Scan for the cell matching the given text and deliver its (x, y) coordinate at center. 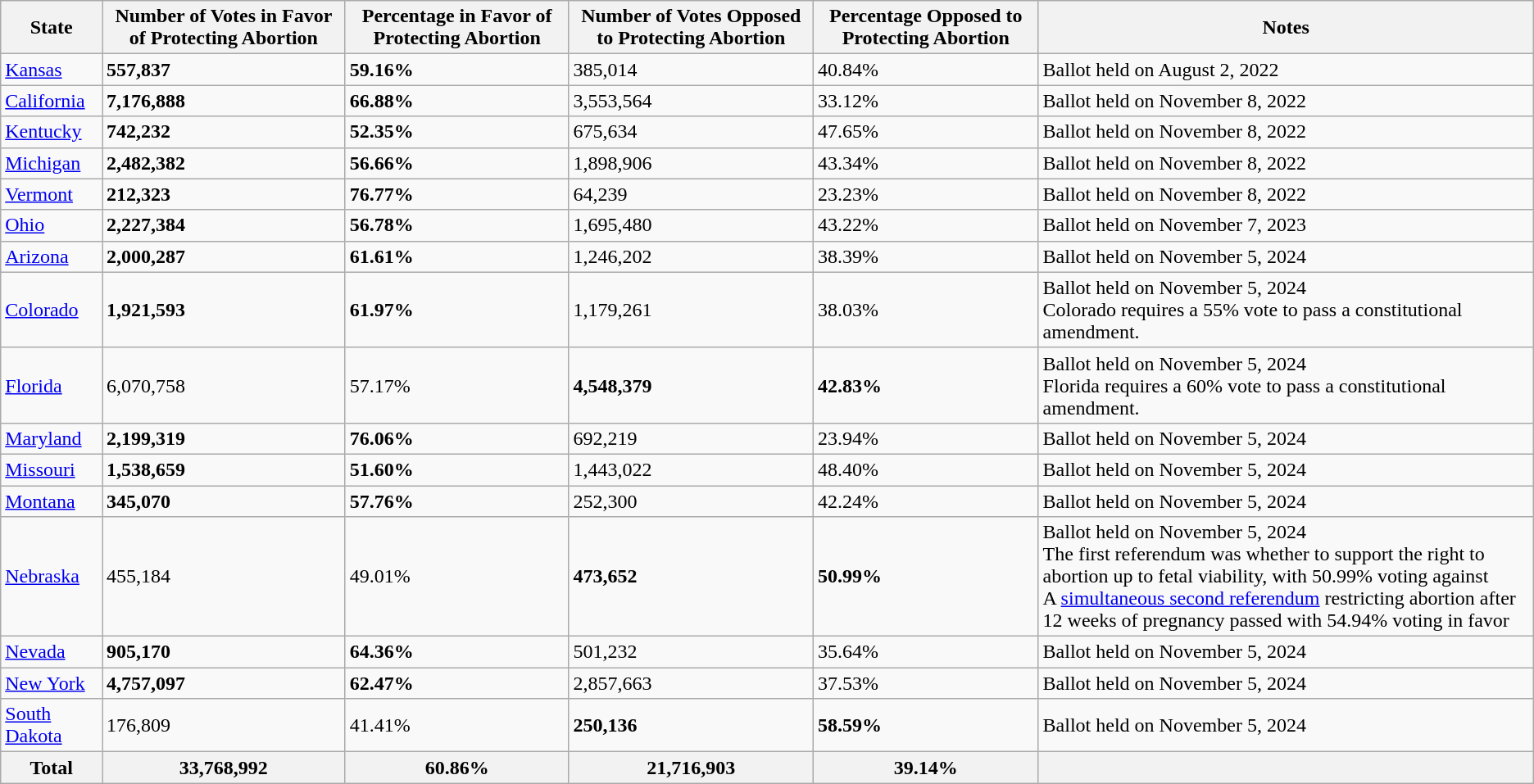
39.14% (926, 768)
4,548,379 (691, 385)
Number of Votes in Favor of Protecting Abortion (223, 28)
35.64% (926, 652)
455,184 (223, 577)
Michigan (52, 163)
40.84% (926, 70)
1,179,261 (691, 310)
33,768,992 (223, 768)
Nebraska (52, 577)
Ballot held on November 5, 2024Colorado requires a 55% vote to pass a constitutional amendment. (1286, 310)
1,898,906 (691, 163)
2,857,663 (691, 683)
33.12% (926, 101)
905,170 (223, 652)
345,070 (223, 501)
66.88% (457, 101)
23.23% (926, 194)
2,000,287 (223, 256)
Vermont (52, 194)
Maryland (52, 438)
47.65% (926, 132)
Total (52, 768)
59.16% (457, 70)
Notes (1286, 28)
675,634 (691, 132)
Florida (52, 385)
250,136 (691, 726)
Missouri (52, 469)
Ballot held on November 7, 2023 (1286, 225)
501,232 (691, 652)
57.17% (457, 385)
61.61% (457, 256)
Montana (52, 501)
California (52, 101)
1,921,593 (223, 310)
1,443,022 (691, 469)
52.35% (457, 132)
Kansas (52, 70)
South Dakota (52, 726)
76.06% (457, 438)
48.40% (926, 469)
742,232 (223, 132)
Nevada (52, 652)
Percentage Opposed to Protecting Abortion (926, 28)
Ballot held on August 2, 2022 (1286, 70)
3,553,564 (691, 101)
37.53% (926, 683)
2,482,382 (223, 163)
60.86% (457, 768)
76.77% (457, 194)
Colorado (52, 310)
252,300 (691, 501)
Ballot held on November 5, 2024Florida requires a 60% vote to pass a constitutional amendment. (1286, 385)
State (52, 28)
43.22% (926, 225)
Arizona (52, 256)
4,757,097 (223, 683)
473,652 (691, 577)
42.24% (926, 501)
176,809 (223, 726)
692,219 (691, 438)
42.83% (926, 385)
38.39% (926, 256)
New York (52, 683)
62.47% (457, 683)
2,199,319 (223, 438)
58.59% (926, 726)
Ohio (52, 225)
57.76% (457, 501)
Percentage in Favor of Protecting Abortion (457, 28)
557,837 (223, 70)
21,716,903 (691, 768)
51.60% (457, 469)
7,176,888 (223, 101)
49.01% (457, 577)
56.78% (457, 225)
385,014 (691, 70)
6,070,758 (223, 385)
61.97% (457, 310)
212,323 (223, 194)
23.94% (926, 438)
1,246,202 (691, 256)
41.41% (457, 726)
Kentucky (52, 132)
43.34% (926, 163)
56.66% (457, 163)
1,538,659 (223, 469)
38.03% (926, 310)
64.36% (457, 652)
50.99% (926, 577)
64,239 (691, 194)
1,695,480 (691, 225)
Number of Votes Opposed to Protecting Abortion (691, 28)
2,227,384 (223, 225)
